Scan for the cell matching the given text and deliver its (X, Y) coordinate at center. 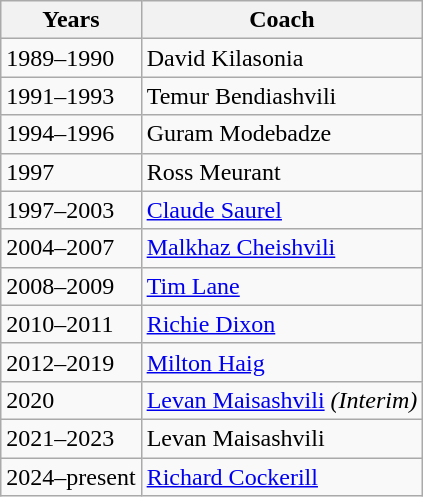
Milton Haig (282, 362)
2008–2009 (71, 286)
2020 (71, 400)
Coach (282, 20)
2024–present (71, 477)
Years (71, 20)
1989–1990 (71, 58)
Levan Maisashvili (Interim) (282, 400)
Richard Cockerill (282, 477)
Levan Maisashvili (282, 438)
1994–1996 (71, 134)
2012–2019 (71, 362)
Ross Meurant (282, 172)
Richie Dixon (282, 324)
Tim Lane (282, 286)
Temur Bendiashvili (282, 96)
Malkhaz Cheishvili (282, 248)
1997–2003 (71, 210)
2021–2023 (71, 438)
2010–2011 (71, 324)
David Kilasonia (282, 58)
2004–2007 (71, 248)
Claude Saurel (282, 210)
1991–1993 (71, 96)
1997 (71, 172)
Guram Modebadze (282, 134)
